Return the (X, Y) coordinate for the center point of the cell that contains the specified text.  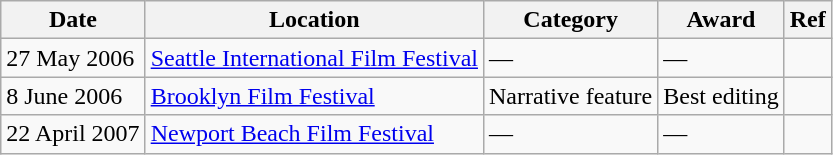
Ref (808, 20)
Best editing (721, 96)
Location (314, 20)
Category (570, 20)
Award (721, 20)
Brooklyn Film Festival (314, 96)
Seattle International Film Festival (314, 58)
Date (73, 20)
Narrative feature (570, 96)
Newport Beach Film Festival (314, 134)
8 June 2006 (73, 96)
22 April 2007 (73, 134)
27 May 2006 (73, 58)
